From the cell containing the given text, extract its center point as [x, y] coordinate. 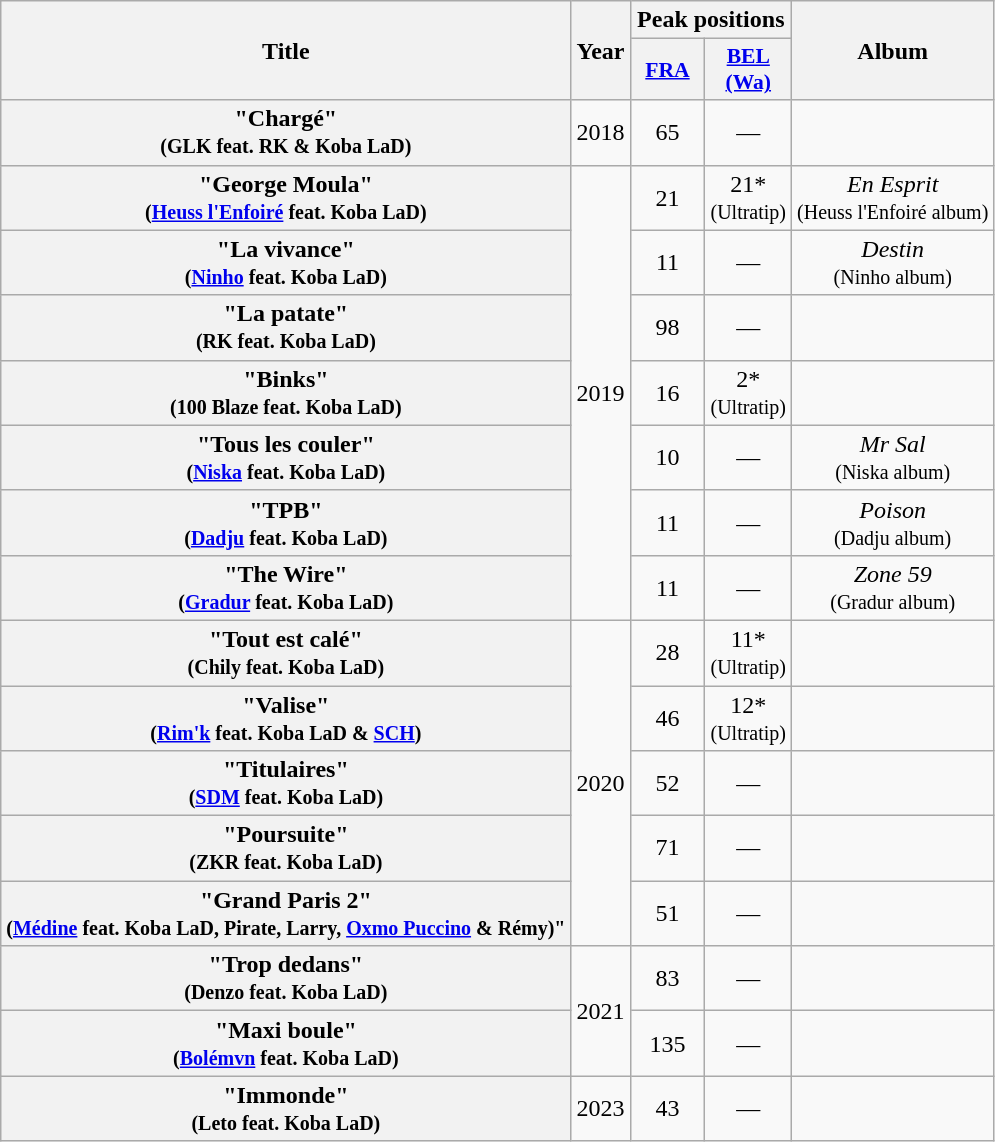
21 [668, 198]
43 [668, 1108]
28 [668, 652]
2021 [600, 1011]
46 [668, 718]
"Valise" (Rim'k feat. Koba LaD & SCH) [286, 718]
"Tous les couler" (Niska feat. Koba LaD) [286, 458]
21*(Ultratip) [748, 198]
11*(Ultratip) [748, 652]
Title [286, 50]
2018 [600, 132]
"Chargé" (GLK feat. RK & Koba LaD) [286, 132]
En Esprit(Heuss l'Enfoiré album) [893, 198]
10 [668, 458]
98 [668, 328]
51 [668, 914]
"Poursuite" (ZKR feat. Koba LaD) [286, 848]
16 [668, 392]
2023 [600, 1108]
"The Wire" (Gradur feat. Koba LaD) [286, 588]
"Immonde" (Leto feat. Koba LaD) [286, 1108]
Poison(Dadju album) [893, 522]
"TPB" (Dadju feat. Koba LaD) [286, 522]
65 [668, 132]
FRA [668, 70]
Year [600, 50]
Peak positions [710, 20]
"La patate" (RK feat. Koba LaD) [286, 328]
52 [668, 784]
Mr Sal(Niska album) [893, 458]
"Grand Paris 2"(Médine feat. Koba LaD, Pirate, Larry, Oxmo Puccino & Rémy)" [286, 914]
83 [668, 978]
2*(Ultratip) [748, 392]
2019 [600, 392]
"Trop dedans" (Denzo feat. Koba LaD) [286, 978]
"George Moula" (Heuss l'Enfoiré feat. Koba LaD) [286, 198]
135 [668, 1044]
Destin(Ninho album) [893, 262]
"La vivance" (Ninho feat. Koba LaD) [286, 262]
Zone 59(Gradur album) [893, 588]
12*(Ultratip) [748, 718]
71 [668, 848]
2020 [600, 782]
"Binks" (100 Blaze feat. Koba LaD) [286, 392]
BEL (Wa) [748, 70]
"Tout est calé" (Chily feat. Koba LaD) [286, 652]
"Titulaires" (SDM feat. Koba LaD) [286, 784]
"Maxi boule" (Bolémvn feat. Koba LaD) [286, 1044]
Album [893, 50]
